Output the [x, y] coordinate of the center of the cell containing the given text.  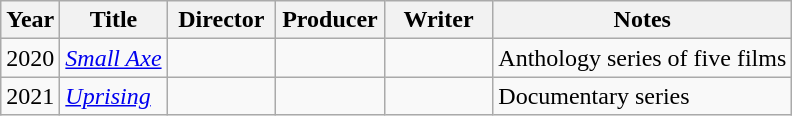
Small Axe [114, 58]
Documentary series [642, 96]
Year [30, 20]
Notes [642, 20]
Uprising [114, 96]
Writer [438, 20]
2021 [30, 96]
Anthology series of five films [642, 58]
Producer [330, 20]
2020 [30, 58]
Director [222, 20]
Title [114, 20]
